Search for the cell housing the specified text and yield its [X, Y] center coordinate. 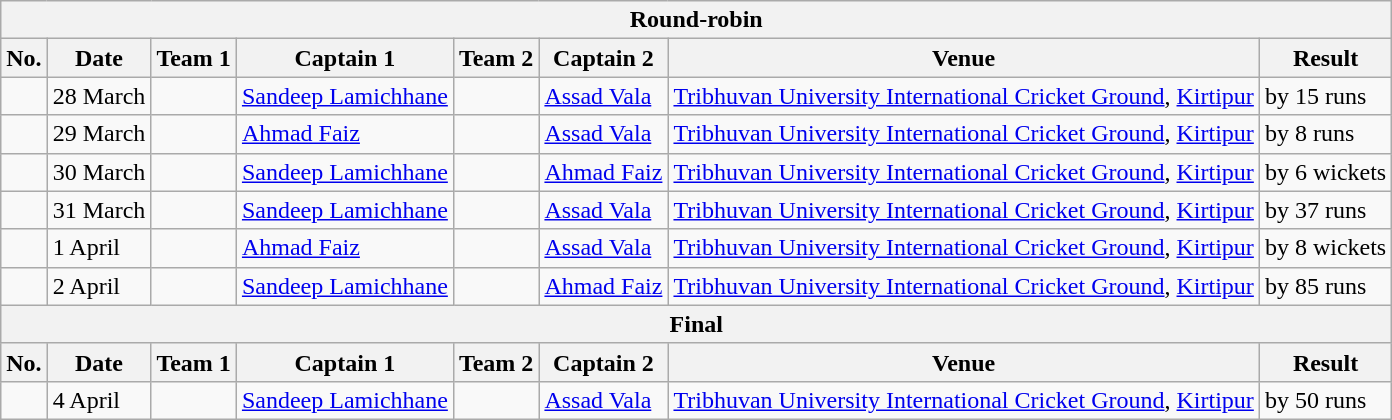
by 50 runs [1325, 400]
by 6 wickets [1325, 172]
30 March [99, 172]
28 March [99, 96]
by 85 runs [1325, 286]
Final [696, 324]
29 March [99, 134]
by 8 wickets [1325, 248]
Round-robin [696, 20]
1 April [99, 248]
2 April [99, 286]
31 March [99, 210]
by 37 runs [1325, 210]
by 8 runs [1325, 134]
by 15 runs [1325, 96]
4 April [99, 400]
